Locate the cell with the specified text and output its (X, Y) center coordinate. 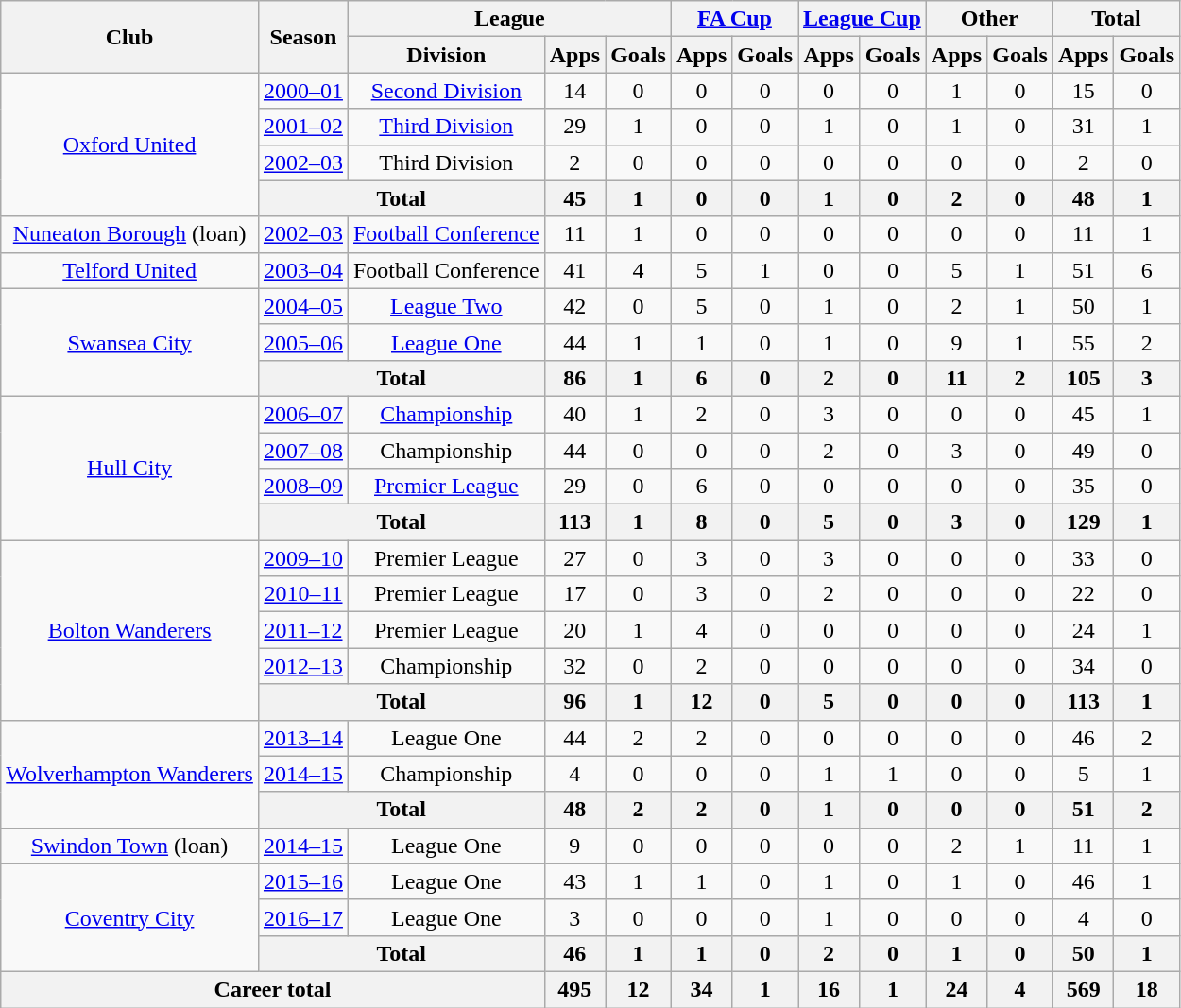
2016–17 (302, 917)
14 (574, 91)
41 (574, 270)
2003–04 (302, 270)
2008–09 (302, 487)
FA Cup (734, 19)
42 (574, 306)
2009–10 (302, 558)
16 (830, 989)
31 (1083, 127)
43 (574, 881)
569 (1083, 989)
2006–07 (302, 414)
Second Division (446, 91)
Career total (272, 989)
Telford United (130, 270)
Club (130, 37)
Swansea City (130, 342)
18 (1147, 989)
Oxford United (130, 145)
96 (574, 702)
Coventry City (130, 917)
35 (1083, 487)
49 (1083, 451)
8 (701, 522)
2013–14 (302, 738)
Division (446, 55)
Swindon Town (loan) (130, 846)
Hull City (130, 468)
Nuneaton Borough (loan) (130, 234)
League Cup (863, 19)
2011–12 (302, 630)
495 (574, 989)
2015–16 (302, 881)
2012–13 (302, 666)
105 (1083, 378)
15 (1083, 91)
33 (1083, 558)
55 (1083, 342)
Bolton Wanderers (130, 630)
2001–02 (302, 127)
27 (574, 558)
2004–05 (302, 306)
2010–11 (302, 594)
League Two (446, 306)
22 (1083, 594)
Wolverhampton Wanderers (130, 774)
32 (574, 666)
2005–06 (302, 342)
86 (574, 378)
2000–01 (302, 91)
Other (989, 19)
40 (574, 414)
2007–08 (302, 451)
17 (574, 594)
20 (574, 630)
129 (1083, 522)
League (509, 19)
Season (302, 37)
